Extract the [X, Y] coordinate from the center of the cell holding the provided text.  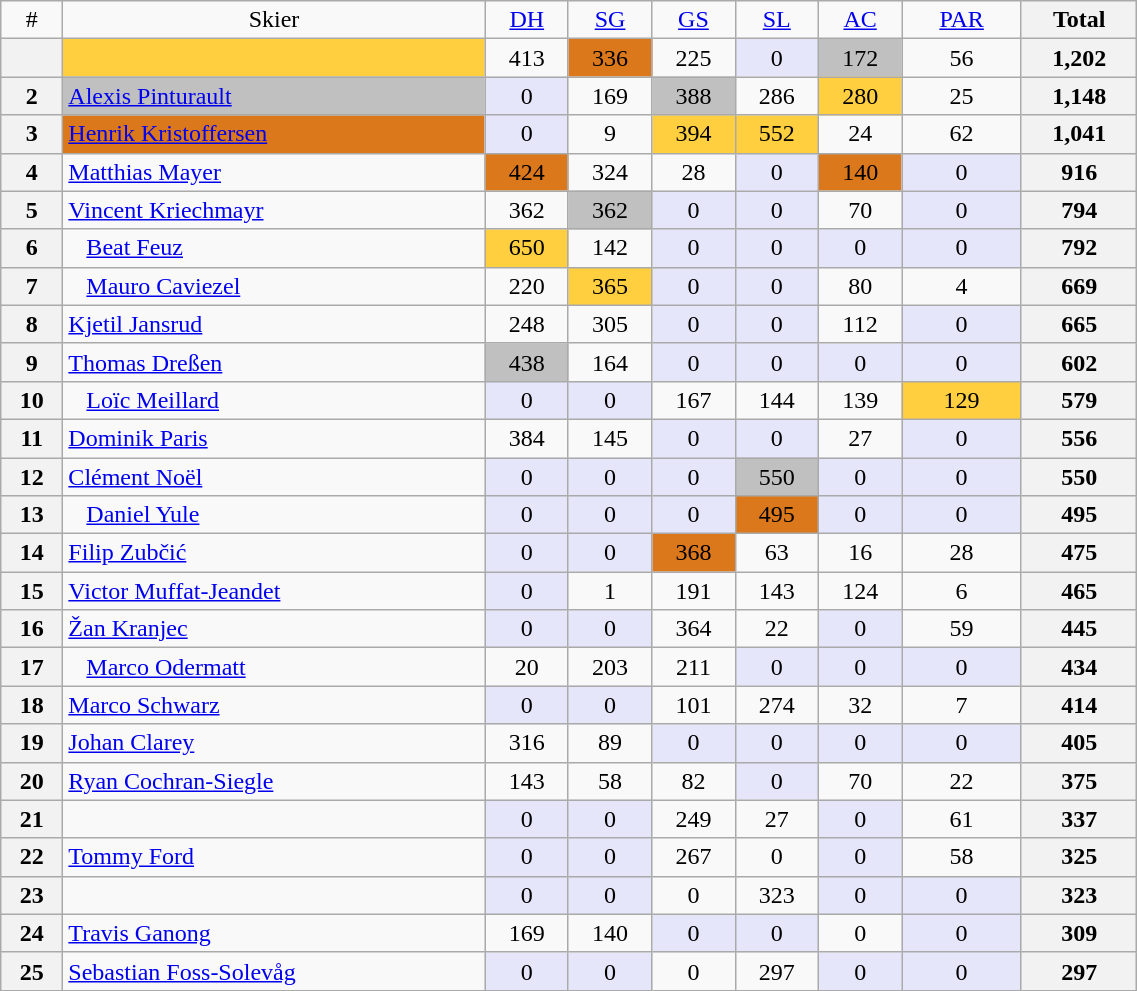
Alexis Pinturault [274, 96]
Dominik Paris [274, 438]
112 [860, 324]
394 [694, 134]
794 [1078, 210]
82 [694, 781]
19 [32, 743]
Ryan Cochran-Siegle [274, 781]
249 [694, 819]
SG [610, 20]
309 [1078, 933]
203 [610, 667]
375 [1078, 781]
12 [32, 477]
32 [860, 705]
61 [962, 819]
Žan Kranjec [274, 629]
142 [610, 248]
405 [1078, 743]
14 [32, 553]
8 [32, 324]
225 [694, 58]
414 [1078, 705]
211 [694, 667]
Clément Noël [274, 477]
PAR [962, 20]
337 [1078, 819]
Daniel Yule [274, 515]
GS [694, 20]
167 [694, 400]
384 [526, 438]
23 [32, 895]
172 [860, 58]
Tommy Ford [274, 857]
145 [610, 438]
364 [694, 629]
Mauro Caviezel [274, 286]
Travis Ganong [274, 933]
3 [32, 134]
Filip Zubčić [274, 553]
465 [1078, 591]
Kjetil Jansrud [274, 324]
Sebastian Foss-Solevåg [274, 971]
388 [694, 96]
1,041 [1078, 134]
434 [1078, 667]
Matthias Mayer [274, 172]
15 [32, 591]
80 [860, 286]
274 [776, 705]
602 [1078, 362]
438 [526, 362]
365 [610, 286]
# [32, 20]
AC [860, 20]
191 [694, 591]
Henrik Kristoffersen [274, 134]
Marco Schwarz [274, 705]
792 [1078, 248]
286 [776, 96]
21 [32, 819]
248 [526, 324]
5 [32, 210]
916 [1078, 172]
1,148 [1078, 96]
579 [1078, 400]
305 [610, 324]
669 [1078, 286]
267 [694, 857]
Loïc Meillard [274, 400]
SL [776, 20]
325 [1078, 857]
336 [610, 58]
475 [1078, 553]
2 [32, 96]
324 [610, 172]
101 [694, 705]
1 [610, 591]
220 [526, 286]
Victor Muffat-Jeandet [274, 591]
10 [32, 400]
139 [860, 400]
13 [32, 515]
Johan Clarey [274, 743]
316 [526, 743]
62 [962, 134]
56 [962, 58]
Skier [274, 20]
63 [776, 553]
144 [776, 400]
665 [1078, 324]
DH [526, 20]
556 [1078, 438]
164 [610, 362]
59 [962, 629]
445 [1078, 629]
1,202 [1078, 58]
129 [962, 400]
124 [860, 591]
424 [526, 172]
11 [32, 438]
280 [860, 96]
Total [1078, 20]
650 [526, 248]
Thomas Dreßen [274, 362]
18 [32, 705]
17 [32, 667]
Marco Odermatt [274, 667]
Beat Feuz [274, 248]
Vincent Kriechmayr [274, 210]
413 [526, 58]
552 [776, 134]
89 [610, 743]
368 [694, 553]
